Search for the cell housing the specified text and yield its [x, y] center coordinate. 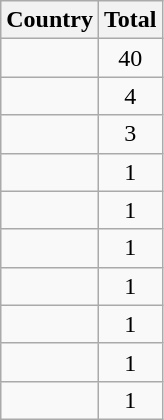
4 [130, 96]
40 [130, 58]
3 [130, 134]
Country [50, 20]
Total [130, 20]
